For the text-containing cell, return its midpoint in (x, y) coordinate format. 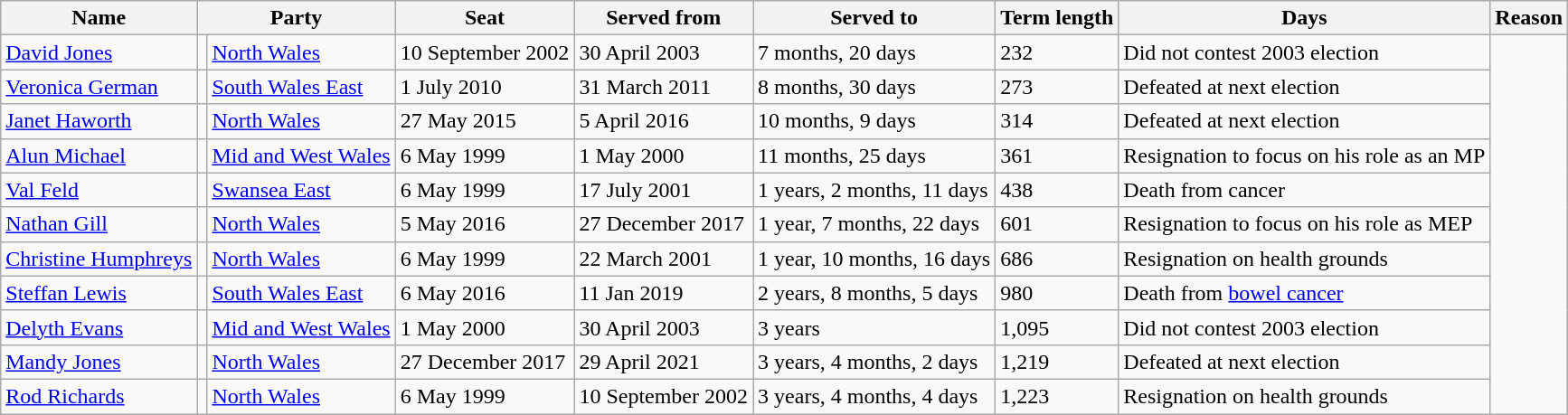
Resignation to focus on his role as MEP (1304, 224)
3 years, 4 months, 2 days (874, 362)
22 March 2001 (664, 259)
29 April 2021 (664, 362)
Val Feld (99, 190)
31 March 2011 (664, 87)
Swansea East (301, 190)
David Jones (99, 52)
361 (1057, 156)
Death from cancer (1304, 190)
1,223 (1057, 396)
Seat (485, 18)
314 (1057, 121)
6 May 2016 (485, 293)
686 (1057, 259)
Served from (664, 18)
11 Jan 2019 (664, 293)
Rod Richards (99, 396)
8 months, 30 days (874, 87)
Name (99, 18)
Delyth Evans (99, 327)
5 May 2016 (485, 224)
980 (1057, 293)
Party (297, 18)
3 years, 4 months, 4 days (874, 396)
27 May 2015 (485, 121)
7 months, 20 days (874, 52)
Reason (1529, 18)
Veronica German (99, 87)
601 (1057, 224)
Nathan Gill (99, 224)
232 (1057, 52)
5 April 2016 (664, 121)
1 July 2010 (485, 87)
438 (1057, 190)
273 (1057, 87)
10 months, 9 days (874, 121)
Christine Humphreys (99, 259)
Resignation to focus on his role as an MP (1304, 156)
11 months, 25 days (874, 156)
Days (1304, 18)
Mandy Jones (99, 362)
17 July 2001 (664, 190)
Term length (1057, 18)
1,219 (1057, 362)
3 years (874, 327)
Steffan Lewis (99, 293)
1 year, 10 months, 16 days (874, 259)
Death from bowel cancer (1304, 293)
1 year, 7 months, 22 days (874, 224)
2 years, 8 months, 5 days (874, 293)
Janet Haworth (99, 121)
1,095 (1057, 327)
1 years, 2 months, 11 days (874, 190)
Alun Michael (99, 156)
Served to (874, 18)
